Scan for the cell matching the given text and deliver its (x, y) coordinate at center. 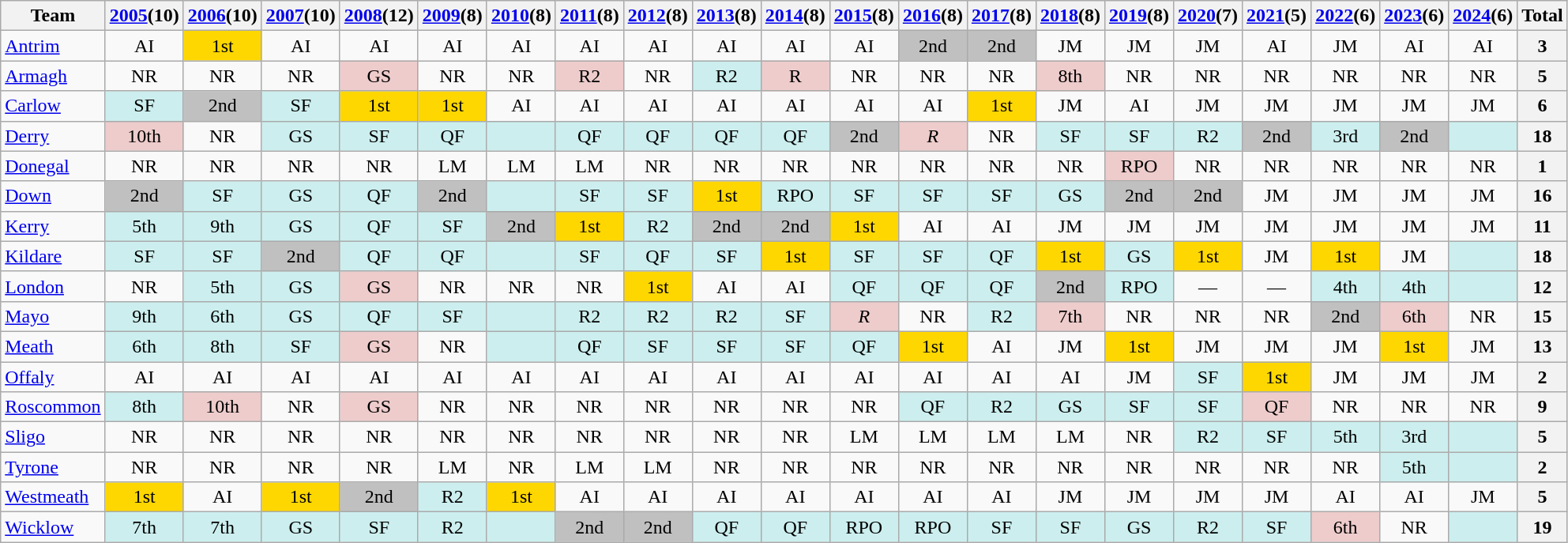
London (53, 286)
2007(10) (300, 16)
2022(6) (1346, 16)
15 (1543, 316)
2020(7) (1209, 16)
2024(6) (1483, 16)
Tyrone (53, 467)
Total (1543, 16)
2013(8) (727, 16)
2010(8) (521, 16)
11 (1543, 226)
2006(10) (223, 16)
2021(5) (1277, 16)
Meath (53, 346)
9 (1543, 407)
2018(8) (1070, 16)
13 (1543, 346)
2009(8) (452, 16)
Armagh (53, 76)
2011(8) (589, 16)
Donegal (53, 166)
Mayo (53, 316)
Down (53, 196)
Wicklow (53, 527)
Team (53, 16)
2017(8) (1002, 16)
Kildare (53, 256)
2012(8) (657, 16)
Derry (53, 136)
2019(8) (1139, 16)
1 (1543, 166)
2016(8) (932, 16)
12 (1543, 286)
2023(6) (1414, 16)
2014(8) (795, 16)
3 (1543, 46)
2015(8) (864, 16)
2005(10) (144, 16)
Antrim (53, 46)
Westmeath (53, 497)
Kerry (53, 226)
Roscommon (53, 407)
16 (1543, 196)
6 (1543, 106)
19 (1543, 527)
2008(12) (379, 16)
Sligo (53, 437)
Carlow (53, 106)
Offaly (53, 377)
